Return the [x, y] coordinate for the center point of the cell that contains the specified text.  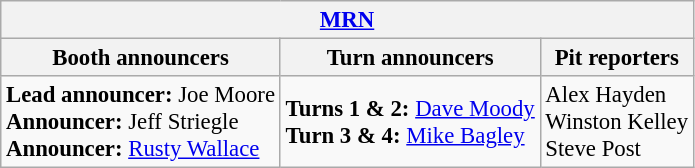
Booth announcers [141, 58]
Turn announcers [410, 58]
Turns 1 & 2: Dave MoodyTurn 3 & 4: Mike Bagley [410, 122]
Pit reporters [616, 58]
Lead announcer: Joe MooreAnnouncer: Jeff StriegleAnnouncer: Rusty Wallace [141, 122]
MRN [348, 20]
Alex HaydenWinston KelleySteve Post [616, 122]
